Find where the given text appears and provide that cell's center as (X, Y) coordinate. 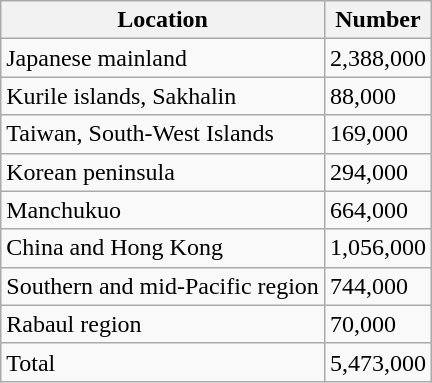
294,000 (378, 172)
Japanese mainland (163, 58)
169,000 (378, 134)
Taiwan, South-West Islands (163, 134)
88,000 (378, 96)
Korean peninsula (163, 172)
744,000 (378, 286)
Kurile islands, Sakhalin (163, 96)
664,000 (378, 210)
5,473,000 (378, 362)
1,056,000 (378, 248)
70,000 (378, 324)
Location (163, 20)
China and Hong Kong (163, 248)
Number (378, 20)
Total (163, 362)
2,388,000 (378, 58)
Manchukuo (163, 210)
Southern and mid-Pacific region (163, 286)
Rabaul region (163, 324)
